Capture the cell that displays the provided text and extract its [X, Y] central coordinate. 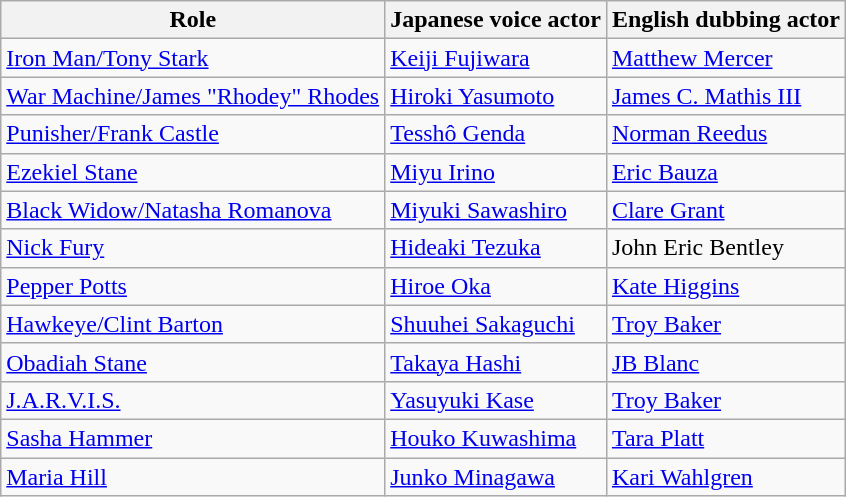
John Eric Bentley [726, 248]
Hiroe Oka [496, 286]
Japanese voice actor [496, 20]
Black Widow/Natasha Romanova [193, 210]
James C. Mathis III [726, 96]
Maria Hill [193, 477]
Tara Platt [726, 438]
Tesshô Genda [496, 134]
Nick Fury [193, 248]
Ezekiel Stane [193, 172]
Norman Reedus [726, 134]
Junko Minagawa [496, 477]
Shuuhei Sakaguchi [496, 324]
Obadiah Stane [193, 362]
Miyu Irino [496, 172]
Kari Wahlgren [726, 477]
Hiroki Yasumoto [496, 96]
Eric Bauza [726, 172]
Role [193, 20]
Yasuyuki Kase [496, 400]
Houko Kuwashima [496, 438]
Iron Man/Tony Stark [193, 58]
Miyuki Sawashiro [496, 210]
Hawkeye/Clint Barton [193, 324]
Matthew Mercer [726, 58]
Sasha Hammer [193, 438]
JB Blanc [726, 362]
Punisher/Frank Castle [193, 134]
Kate Higgins [726, 286]
War Machine/James "Rhodey" Rhodes [193, 96]
English dubbing actor [726, 20]
Clare Grant [726, 210]
Keiji Fujiwara [496, 58]
Pepper Potts [193, 286]
J.A.R.V.I.S. [193, 400]
Takaya Hashi [496, 362]
Hideaki Tezuka [496, 248]
